Return the (X, Y) coordinate for the center point of the cell that contains the specified text.  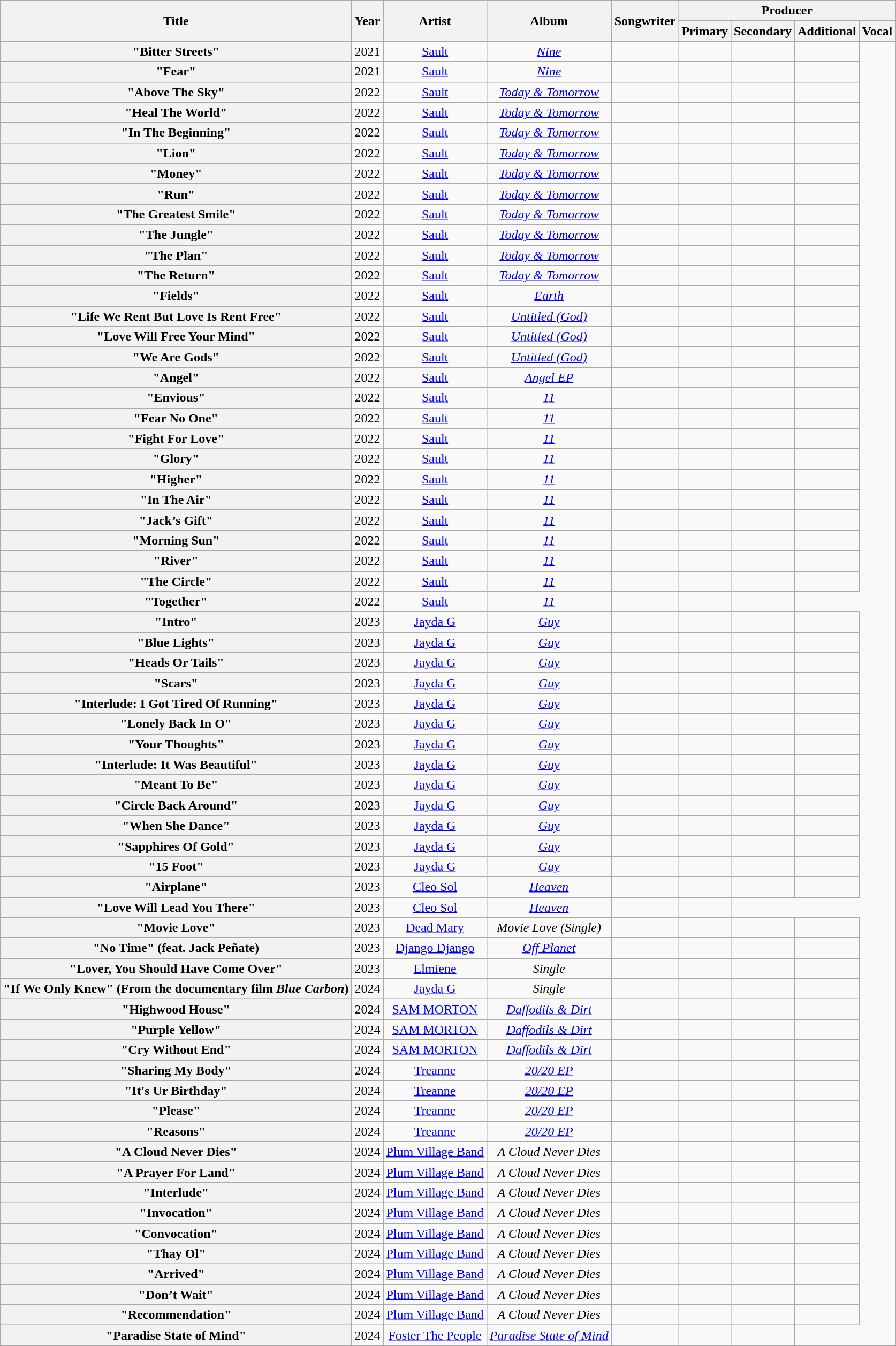
"Glory" (176, 459)
Movie Love (Single) (549, 928)
"Above The Sky" (176, 92)
Paradise State of Mind (549, 1335)
"It's Ur Birthday" (176, 1091)
"Fear" (176, 72)
"Invocation" (176, 1213)
"Interlude" (176, 1192)
"Morning Sun" (176, 540)
Year (367, 21)
"In The Beginning" (176, 133)
"In The Air" (176, 500)
"15 Foot" (176, 866)
"We Are Gods" (176, 357)
"Blue Lights" (176, 642)
"The Return" (176, 276)
"Lonely Back In O" (176, 724)
"A Prayer For Land" (176, 1172)
"Cry Without End" (176, 1050)
"When She Dance" (176, 826)
"The Jungle" (176, 235)
"Fields" (176, 296)
"Interlude: I Got Tired Of Running" (176, 704)
"Arrived" (176, 1274)
Off Planet (549, 948)
"Love Will Lead You There" (176, 908)
"Heads Or Tails" (176, 663)
"Reasons" (176, 1131)
"Please" (176, 1111)
"River" (176, 561)
"Lover, You Should Have Come Over" (176, 969)
"Envious" (176, 398)
"Highwood House" (176, 1009)
"Airplane" (176, 887)
"Convocation" (176, 1233)
"Purple Yellow" (176, 1030)
Producer (787, 11)
"Jack’s Gift" (176, 520)
Angel EP (549, 377)
Earth (549, 296)
"Recommendation" (176, 1315)
"Don’t Wait" (176, 1295)
"Run" (176, 194)
"Movie Love" (176, 928)
Primary (705, 31)
Dead Mary (435, 928)
"Intro" (176, 622)
"Sharing My Body" (176, 1070)
"Paradise State of Mind" (176, 1335)
"Angel" (176, 377)
"Bitter Streets" (176, 51)
"The Circle" (176, 581)
Songwriter (645, 21)
"Your Thoughts" (176, 744)
"The Greatest Smile" (176, 214)
Secondary (763, 31)
"Money" (176, 173)
"Together" (176, 602)
"Scars" (176, 683)
"Life We Rent But Love Is Rent Free" (176, 316)
"Thay Ol" (176, 1254)
"No Time" (feat. Jack Peñate) (176, 948)
Artist (435, 21)
"Higher" (176, 479)
"The Plan" (176, 255)
"Interlude: It Was Beautiful" (176, 765)
Title (176, 21)
"A Cloud Never Dies" (176, 1152)
Additional (827, 31)
"Circle Back Around" (176, 805)
"If We Only Knew" (From the documentary film Blue Carbon) (176, 989)
Elmiene (435, 969)
"Sapphires Of Gold" (176, 846)
"Lion" (176, 153)
"Heal The World" (176, 112)
"Love Will Free Your Mind" (176, 337)
"Fight For Love" (176, 438)
Foster The People (435, 1335)
Vocal (877, 31)
Django Django (435, 948)
"Fear No One" (176, 418)
Album (549, 21)
"Meant To Be" (176, 785)
